Return the [X, Y] coordinate for the center point of the cell that contains the specified text.  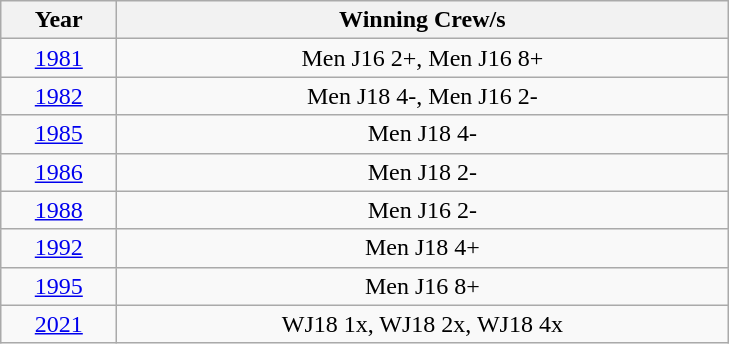
Men J18 4-, Men J16 2- [422, 96]
1982 [59, 96]
Men J18 4- [422, 134]
Men J16 8+ [422, 286]
WJ18 1x, WJ18 2x, WJ18 4x [422, 324]
Men J18 2- [422, 172]
1986 [59, 172]
Year [59, 20]
Men J18 4+ [422, 248]
1988 [59, 210]
1992 [59, 248]
Men J16 2+, Men J16 8+ [422, 58]
1995 [59, 286]
Men J16 2- [422, 210]
1981 [59, 58]
Winning Crew/s [422, 20]
2021 [59, 324]
1985 [59, 134]
